Return the [X, Y] coordinate for the center point of the cell that contains the specified text.  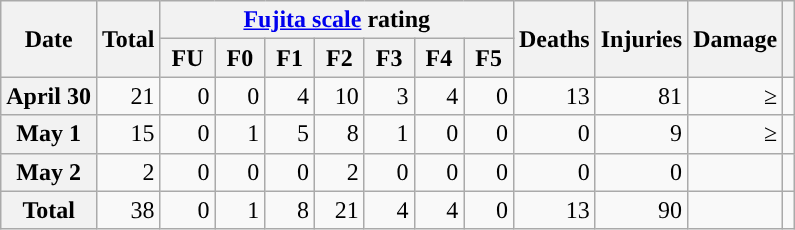
F5 [489, 58]
Injuries [641, 39]
5 [290, 134]
38 [128, 210]
May 1 [49, 134]
F3 [389, 58]
F1 [290, 58]
81 [641, 96]
April 30 [49, 96]
Date [49, 39]
3 [389, 96]
90 [641, 210]
Deaths [554, 39]
15 [128, 134]
Damage [736, 39]
F0 [240, 58]
FU [188, 58]
Fujita scale rating [336, 20]
9 [641, 134]
10 [340, 96]
F2 [340, 58]
May 2 [49, 172]
F4 [439, 58]
